Determine the [X, Y] coordinate at the center of the cell enclosing the given text.  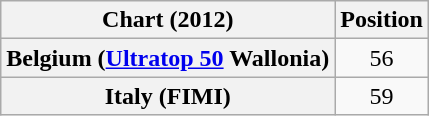
Chart (2012) [168, 20]
Position [382, 20]
Italy (FIMI) [168, 96]
59 [382, 96]
Belgium (Ultratop 50 Wallonia) [168, 58]
56 [382, 58]
